Determine the [X, Y] coordinate at the center of the cell enclosing the given text.  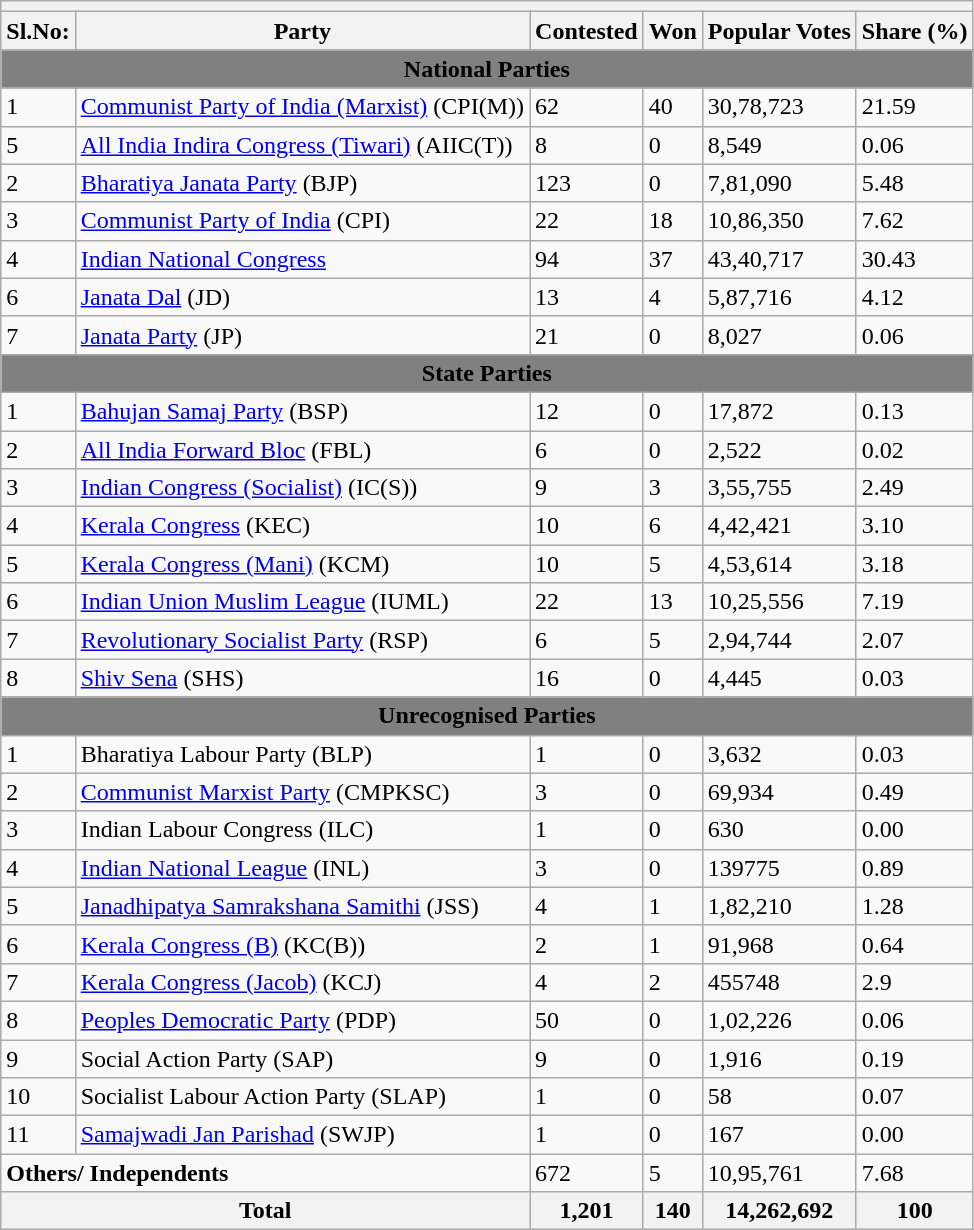
3.18 [914, 564]
State Parties [487, 373]
Indian National League (INL) [302, 868]
National Parties [487, 69]
0.13 [914, 411]
Total [266, 1211]
8,549 [779, 145]
1.28 [914, 906]
7,81,090 [779, 183]
Social Action Party (SAP) [302, 1059]
0.02 [914, 449]
4,445 [779, 678]
1,82,210 [779, 906]
7.68 [914, 1173]
Kerala Congress (Jacob) (KCJ) [302, 982]
2.49 [914, 488]
Bahujan Samaj Party (BSP) [302, 411]
All India Indira Congress (Tiwari) (AIIC(T)) [302, 145]
3,632 [779, 754]
Kerala Congress (KEC) [302, 526]
10,86,350 [779, 221]
Kerala Congress (B) (KC(B)) [302, 944]
14,262,692 [779, 1211]
Indian Congress (Socialist) (IC(S)) [302, 488]
16 [587, 678]
1,02,226 [779, 1020]
0.64 [914, 944]
3.10 [914, 526]
50 [587, 1020]
1,201 [587, 1211]
Bharatiya Janata Party (BJP) [302, 183]
7.62 [914, 221]
Party [302, 31]
1,916 [779, 1059]
5,87,716 [779, 297]
Sl.No: [38, 31]
Janata Party (JP) [302, 335]
Bharatiya Labour Party (BLP) [302, 754]
2.9 [914, 982]
630 [779, 830]
0.19 [914, 1059]
4,42,421 [779, 526]
11 [38, 1135]
4,53,614 [779, 564]
Communist Party of India (CPI) [302, 221]
12 [587, 411]
7.19 [914, 602]
0.89 [914, 868]
Share (%) [914, 31]
21 [587, 335]
58 [779, 1097]
10,95,761 [779, 1173]
5.48 [914, 183]
18 [672, 221]
Janata Dal (JD) [302, 297]
Samajwadi Jan Parishad (SWJP) [302, 1135]
Communist Marxist Party (CMPKSC) [302, 792]
40 [672, 107]
Kerala Congress (Mani) (KCM) [302, 564]
123 [587, 183]
30,78,723 [779, 107]
0.07 [914, 1097]
37 [672, 259]
Indian Union Muslim League (IUML) [302, 602]
69,934 [779, 792]
91,968 [779, 944]
Socialist Labour Action Party (SLAP) [302, 1097]
3,55,755 [779, 488]
2,522 [779, 449]
140 [672, 1211]
2,94,744 [779, 640]
17,872 [779, 411]
62 [587, 107]
Popular Votes [779, 31]
Indian National Congress [302, 259]
Others/ Independents [266, 1173]
30.43 [914, 259]
94 [587, 259]
Contested [587, 31]
0.49 [914, 792]
4.12 [914, 297]
Peoples Democratic Party (PDP) [302, 1020]
21.59 [914, 107]
8,027 [779, 335]
Indian Labour Congress (ILC) [302, 830]
167 [779, 1135]
139775 [779, 868]
455748 [779, 982]
Janadhipatya Samrakshana Samithi (JSS) [302, 906]
Revolutionary Socialist Party (RSP) [302, 640]
All India Forward Bloc (FBL) [302, 449]
100 [914, 1211]
Won [672, 31]
Communist Party of India (Marxist) (CPI(M)) [302, 107]
2.07 [914, 640]
10,25,556 [779, 602]
Unrecognised Parties [487, 716]
Shiv Sena (SHS) [302, 678]
672 [587, 1173]
43,40,717 [779, 259]
